From the cell containing the given text, extract its center point as [x, y] coordinate. 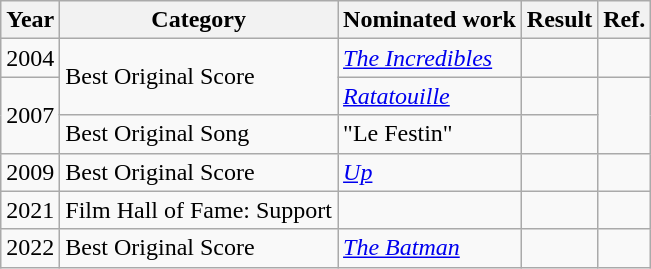
The Batman [430, 248]
Year [30, 20]
"Le Festin" [430, 134]
2007 [30, 115]
2004 [30, 58]
Up [430, 172]
2009 [30, 172]
Category [199, 20]
Ratatouille [430, 96]
Ref. [624, 20]
Nominated work [430, 20]
Film Hall of Fame: Support [199, 210]
The Incredibles [430, 58]
Best Original Song [199, 134]
2021 [30, 210]
2022 [30, 248]
Result [559, 20]
